For the text-containing cell, return its midpoint in [X, Y] coordinate format. 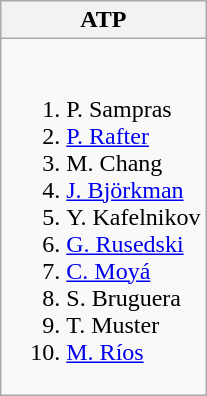
P. Sampras P. Rafter M. Chang J. Björkman Y. Kafelnikov G. Rusedski C. Moyá S. Bruguera T. Muster M. Ríos [104, 217]
ATP [104, 20]
